Find where the given text appears and provide that cell's center as [x, y] coordinate. 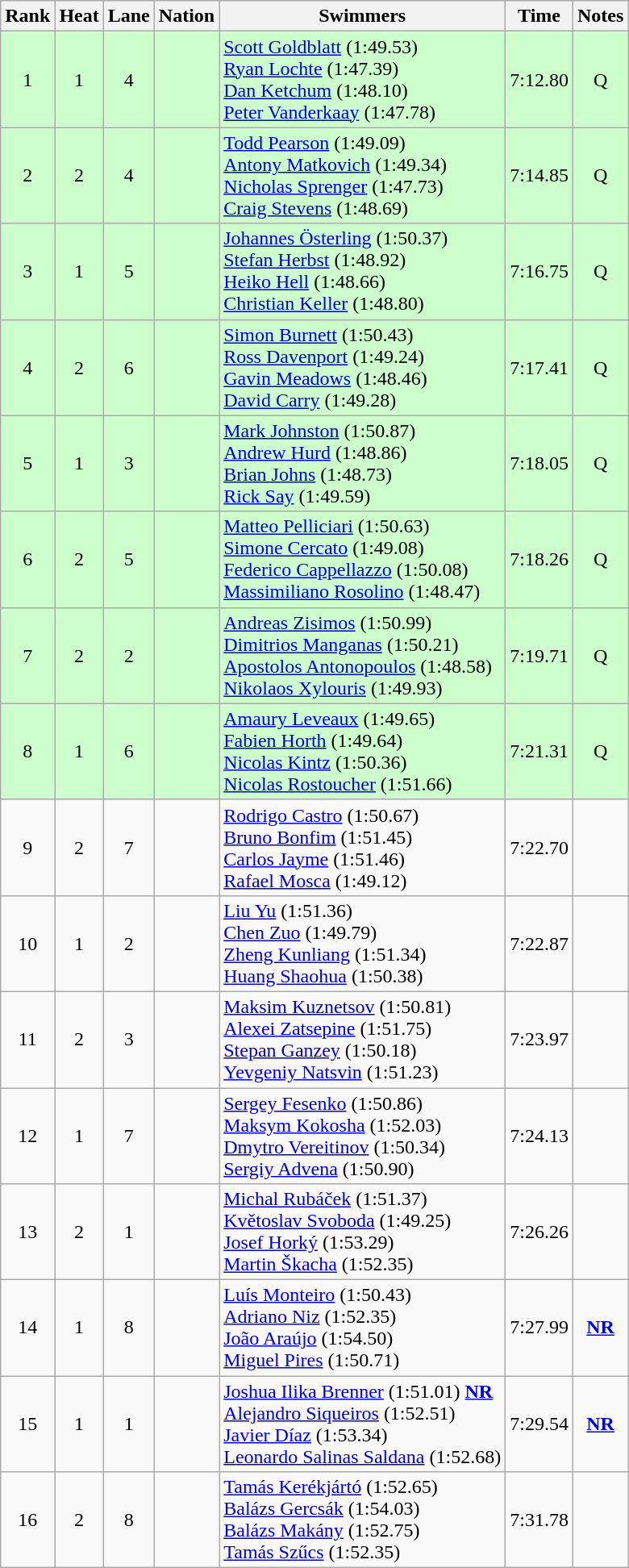
10 [27, 944]
7:26.26 [539, 1232]
Joshua Ilika Brenner (1:51.01) NRAlejandro Siqueiros (1:52.51)Javier Díaz (1:53.34)Leonardo Salinas Saldana (1:52.68) [363, 1424]
7:29.54 [539, 1424]
Heat [79, 16]
7:18.05 [539, 463]
7:16.75 [539, 271]
Rank [27, 16]
Luís Monteiro (1:50.43)Adriano Niz (1:52.35)João Araújo (1:54.50)Miguel Pires (1:50.71) [363, 1328]
Lane [129, 16]
Scott Goldblatt (1:49.53)Ryan Lochte (1:47.39)Dan Ketchum (1:48.10)Peter Vanderkaay (1:47.78) [363, 79]
7:31.78 [539, 1520]
14 [27, 1328]
7:23.97 [539, 1039]
Johannes Österling (1:50.37)Stefan Herbst (1:48.92)Heiko Hell (1:48.66)Christian Keller (1:48.80) [363, 271]
Michal Rubáček (1:51.37)Květoslav Svoboda (1:49.25)Josef Horký (1:53.29)Martin Škacha (1:52.35) [363, 1232]
7:14.85 [539, 176]
13 [27, 1232]
11 [27, 1039]
Andreas Zisimos (1:50.99)Dimitrios Manganas (1:50.21)Apostolos Antonopoulos (1:48.58)Nikolaos Xylouris (1:49.93) [363, 655]
12 [27, 1136]
Swimmers [363, 16]
Matteo Pelliciari (1:50.63)Simone Cercato (1:49.08)Federico Cappellazzo (1:50.08)Massimiliano Rosolino (1:48.47) [363, 560]
7:27.99 [539, 1328]
Mark Johnston (1:50.87)Andrew Hurd (1:48.86)Brian Johns (1:48.73)Rick Say (1:49.59) [363, 463]
Rodrigo Castro (1:50.67)Bruno Bonfim (1:51.45)Carlos Jayme (1:51.46)Rafael Mosca (1:49.12) [363, 847]
Amaury Leveaux (1:49.65)Fabien Horth (1:49.64)Nicolas Kintz (1:50.36)Nicolas Rostoucher (1:51.66) [363, 752]
7:22.70 [539, 847]
Time [539, 16]
Maksim Kuznetsov (1:50.81)Alexei Zatsepine (1:51.75)Stepan Ganzey (1:50.18)Yevgeniy Natsvin (1:51.23) [363, 1039]
Sergey Fesenko (1:50.86)Maksym Kokosha (1:52.03)Dmytro Vereitinov (1:50.34)Sergiy Advena (1:50.90) [363, 1136]
16 [27, 1520]
7:24.13 [539, 1136]
15 [27, 1424]
7:19.71 [539, 655]
7:18.26 [539, 560]
Notes [600, 16]
Tamás Kerékjártó (1:52.65)Balázs Gercsák (1:54.03)Balázs Makány (1:52.75)Tamás Szűcs (1:52.35) [363, 1520]
Liu Yu (1:51.36)Chen Zuo (1:49.79)Zheng Kunliang (1:51.34)Huang Shaohua (1:50.38) [363, 944]
7:21.31 [539, 752]
Simon Burnett (1:50.43)Ross Davenport (1:49.24)Gavin Meadows (1:48.46)David Carry (1:49.28) [363, 368]
7:12.80 [539, 79]
Todd Pearson (1:49.09)Antony Matkovich (1:49.34)Nicholas Sprenger (1:47.73)Craig Stevens (1:48.69) [363, 176]
7:17.41 [539, 368]
7:22.87 [539, 944]
9 [27, 847]
Nation [186, 16]
